Scan for the cell matching the given text and deliver its (X, Y) coordinate at center. 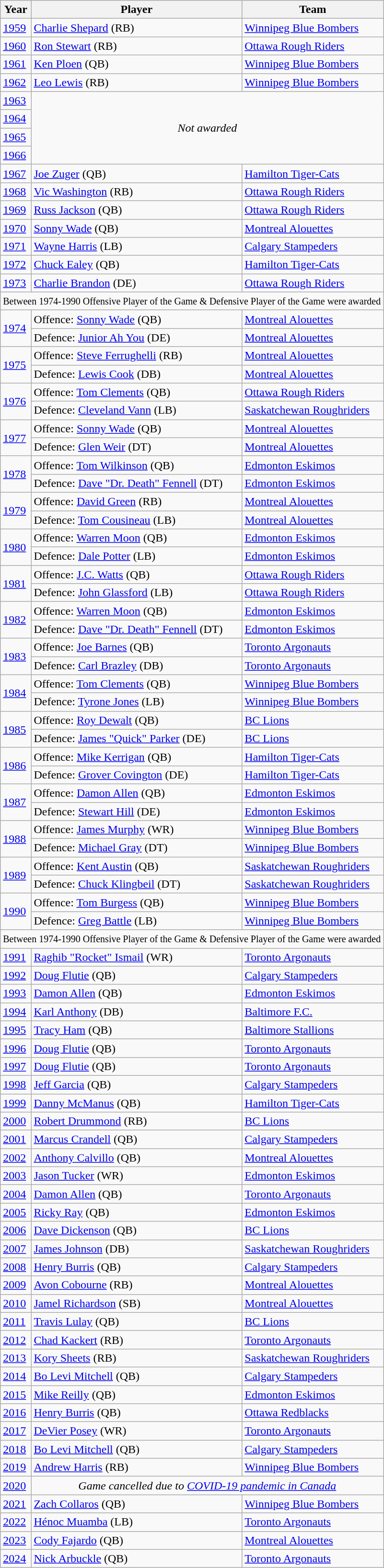
1996 (16, 1048)
Player (137, 10)
Team (313, 10)
Ken Ploen (QB) (137, 64)
1989 (16, 875)
2006 (16, 1230)
Dave Dickenson (QB) (137, 1230)
1967 (16, 173)
Tracy Ham (QB) (137, 1030)
2008 (16, 1267)
1994 (16, 1012)
Offence: Kent Austin (QB) (137, 866)
1983 (16, 656)
Defence: Cleveland Vann (LB) (137, 410)
DeVier Posey (WR) (137, 1431)
Defence: Lewis Cook (DB) (137, 374)
Hénoc Muamba (LB) (137, 1522)
Anthony Calvillo (QB) (137, 1158)
Avon Cobourne (RB) (137, 1285)
1959 (16, 28)
Vic Washington (RB) (137, 192)
1976 (16, 401)
2013 (16, 1358)
Ron Stewart (RB) (137, 46)
1987 (16, 802)
2024 (16, 1558)
Andrew Harris (RB) (137, 1467)
Travis Lulay (QB) (137, 1321)
Offence: Damon Allen (QB) (137, 793)
Offence: Tom Burgess (QB) (137, 902)
1972 (16, 265)
Defence: Dale Potter (LB) (137, 556)
Game cancelled due to COVID-19 pandemic in Canada (207, 1486)
2002 (16, 1158)
2017 (16, 1431)
Ottawa Redblacks (313, 1413)
1988 (16, 839)
Defence: Junior Ah You (DE) (137, 338)
1999 (16, 1103)
2012 (16, 1340)
1990 (16, 912)
Offence: Joe Barnes (QB) (137, 647)
1979 (16, 510)
1991 (16, 957)
2018 (16, 1449)
1993 (16, 993)
Kory Sheets (RB) (137, 1358)
Nick Arbuckle (QB) (137, 1558)
1965 (16, 137)
Chuck Ealey (QB) (137, 265)
Mike Reilly (QB) (137, 1395)
1971 (16, 247)
2001 (16, 1139)
2004 (16, 1194)
2010 (16, 1303)
1995 (16, 1030)
1973 (16, 283)
2019 (16, 1467)
1963 (16, 101)
Defence: Stewart Hill (DE) (137, 812)
2000 (16, 1121)
Baltimore Stallions (313, 1030)
Wayne Harris (LB) (137, 247)
1964 (16, 119)
1997 (16, 1066)
Russ Jackson (QB) (137, 210)
1960 (16, 46)
1986 (16, 766)
Ricky Ray (QB) (137, 1212)
Defence: Greg Battle (LB) (137, 921)
Defence: Tyrone Jones (LB) (137, 702)
Defence: Grover Covington (DE) (137, 775)
Leo Lewis (RB) (137, 82)
1977 (16, 438)
1992 (16, 975)
Charlie Shepard (RB) (137, 28)
Karl Anthony (DB) (137, 1012)
Offence: Roy Dewalt (QB) (137, 720)
1984 (16, 693)
1970 (16, 228)
2016 (16, 1413)
1978 (16, 474)
Charlie Brandon (DE) (137, 283)
Defence: Chuck Klingbeil (DT) (137, 884)
Cody Fajardo (QB) (137, 1540)
2005 (16, 1212)
1998 (16, 1084)
Defence: John Glassford (LB) (137, 593)
Danny McManus (QB) (137, 1103)
Joe Zuger (QB) (137, 173)
1968 (16, 192)
1975 (16, 365)
2014 (16, 1376)
Defence: Michael Gray (DT) (137, 848)
1982 (16, 620)
1985 (16, 729)
Defence: Tom Cousineau (LB) (137, 519)
Defence: Carl Brazley (DB) (137, 666)
1981 (16, 584)
Robert Drummond (RB) (137, 1121)
Raghib "Rocket" Ismail (WR) (137, 957)
Jamel Richardson (SB) (137, 1303)
2021 (16, 1504)
2023 (16, 1540)
2015 (16, 1395)
2007 (16, 1249)
1961 (16, 64)
Year (16, 10)
Sonny Wade (QB) (137, 228)
1980 (16, 547)
Zach Collaros (QB) (137, 1504)
Defence: James "Quick" Parker (DE) (137, 738)
Offence: Steve Ferrughelli (RB) (137, 356)
1969 (16, 210)
Defence: Glen Weir (DT) (137, 447)
1966 (16, 155)
Baltimore F.C. (313, 1012)
Jeff Garcia (QB) (137, 1084)
James Johnson (DB) (137, 1249)
2020 (16, 1486)
Offence: James Murphy (WR) (137, 830)
2003 (16, 1176)
Marcus Crandell (QB) (137, 1139)
Offence: Mike Kerrigan (QB) (137, 756)
2011 (16, 1321)
1962 (16, 82)
2022 (16, 1522)
Jason Tucker (WR) (137, 1176)
2009 (16, 1285)
Offence: J.C. Watts (QB) (137, 575)
Offence: Tom Wilkinson (QB) (137, 465)
Offence: David Green (RB) (137, 501)
1974 (16, 328)
Chad Kackert (RB) (137, 1340)
Not awarded (207, 128)
